Scan for the cell matching the given text and deliver its (X, Y) coordinate at center. 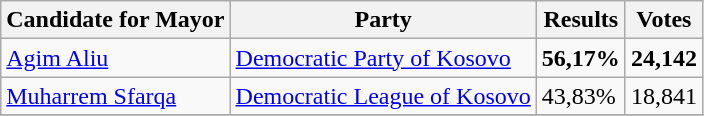
43,83% (580, 96)
Agim Aliu (116, 58)
Democratic Party of Kosovo (383, 58)
Party (383, 20)
Candidate for Mayor (116, 20)
24,142 (664, 58)
Muharrem Sfarqa (116, 96)
18,841 (664, 96)
Results (580, 20)
56,17% (580, 58)
Democratic League of Kosovo (383, 96)
Votes (664, 20)
